Identify which cell holds the provided text, then report its [x, y] central coordinate. 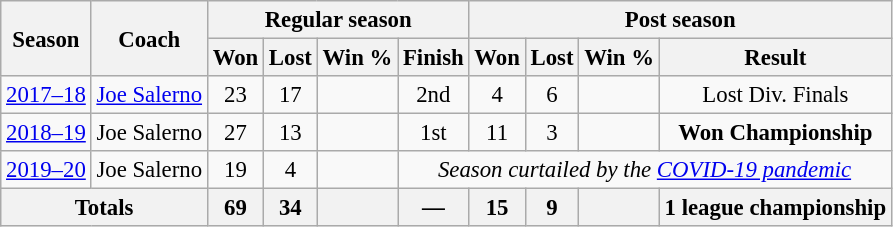
23 [235, 95]
Season curtailed by the COVID-19 pandemic [645, 170]
Won Championship [775, 133]
69 [235, 208]
9 [552, 208]
Finish [434, 58]
2nd [434, 95]
17 [291, 95]
Post season [680, 20]
34 [291, 208]
2019–20 [46, 170]
Result [775, 58]
3 [552, 133]
1 league championship [775, 208]
11 [497, 133]
1st [434, 133]
Totals [104, 208]
27 [235, 133]
13 [291, 133]
19 [235, 170]
15 [497, 208]
Lost Div. Finals [775, 95]
Regular season [338, 20]
Coach [149, 38]
6 [552, 95]
Season [46, 38]
2018–19 [46, 133]
— [434, 208]
2017–18 [46, 95]
